Detect which cell encompasses the target text, then output its [x, y] center coordinate. 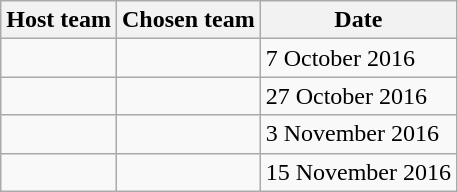
15 November 2016 [358, 172]
7 October 2016 [358, 58]
Host team [59, 20]
3 November 2016 [358, 134]
Date [358, 20]
Chosen team [188, 20]
27 October 2016 [358, 96]
